Capture the cell that displays the provided text and extract its [x, y] central coordinate. 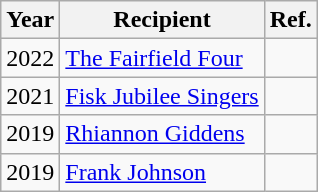
Frank Johnson [162, 172]
The Fairfield Four [162, 58]
2021 [30, 96]
Year [30, 20]
Rhiannon Giddens [162, 134]
Recipient [162, 20]
2022 [30, 58]
Ref. [290, 20]
Fisk Jubilee Singers [162, 96]
